From the cell containing the given text, extract its center point as (x, y) coordinate. 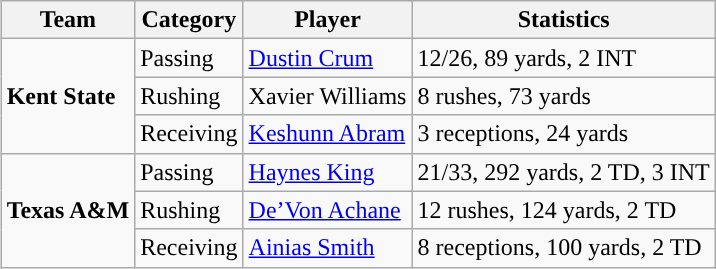
21/33, 292 yards, 2 TD, 3 INT (564, 172)
Statistics (564, 20)
Kent State (68, 96)
Haynes King (328, 172)
3 receptions, 24 yards (564, 134)
Category (189, 20)
De’Von Achane (328, 210)
Keshunn Abram (328, 134)
12 rushes, 124 yards, 2 TD (564, 210)
8 receptions, 100 yards, 2 TD (564, 248)
Dustin Crum (328, 58)
Team (68, 20)
Player (328, 20)
Texas A&M (68, 210)
Xavier Williams (328, 96)
12/26, 89 yards, 2 INT (564, 58)
Ainias Smith (328, 248)
8 rushes, 73 yards (564, 96)
